For the text-containing cell, return its midpoint in (x, y) coordinate format. 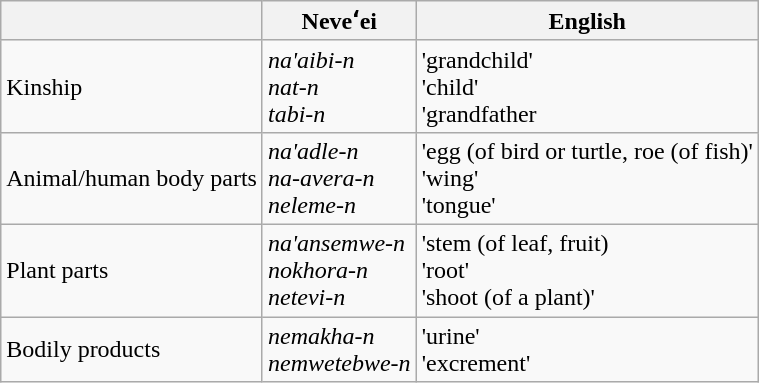
Kinship (132, 86)
'grandchild''child''grandfather (587, 86)
English (587, 21)
'egg (of bird or turtle, roe (of fish)''wing''tongue' (587, 178)
Animal/human body parts (132, 178)
Plant parts (132, 270)
Neveʻei (339, 21)
'stem (of leaf, fruit)'root''shoot (of a plant)' (587, 270)
na'aibi-nnat-ntabi-n (339, 86)
nemakha-nnemwetebwe-n (339, 348)
na'adle-nna-avera-nneleme-n (339, 178)
na'ansemwe-nnokhora-nnetevi-n (339, 270)
'urine''excrement' (587, 348)
Bodily products (132, 348)
